For the text-containing cell, return its midpoint in [x, y] coordinate format. 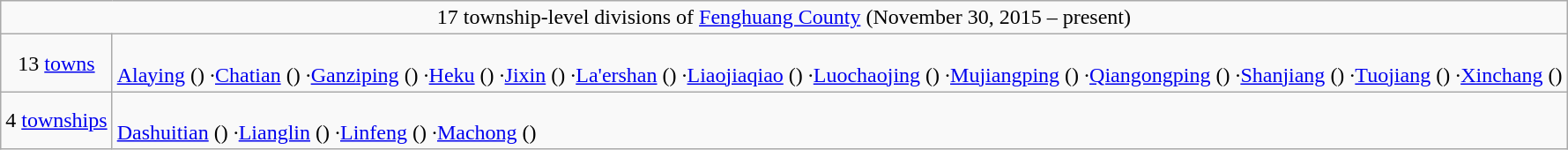
13 towns [56, 64]
4 townships [56, 120]
17 township-level divisions of Fenghuang County (November 30, 2015 – present) [784, 18]
Dashuitian () ·Lianglin () ·Linfeng () ·Machong () [839, 120]
